Detect which cell encompasses the target text, then output its [X, Y] center coordinate. 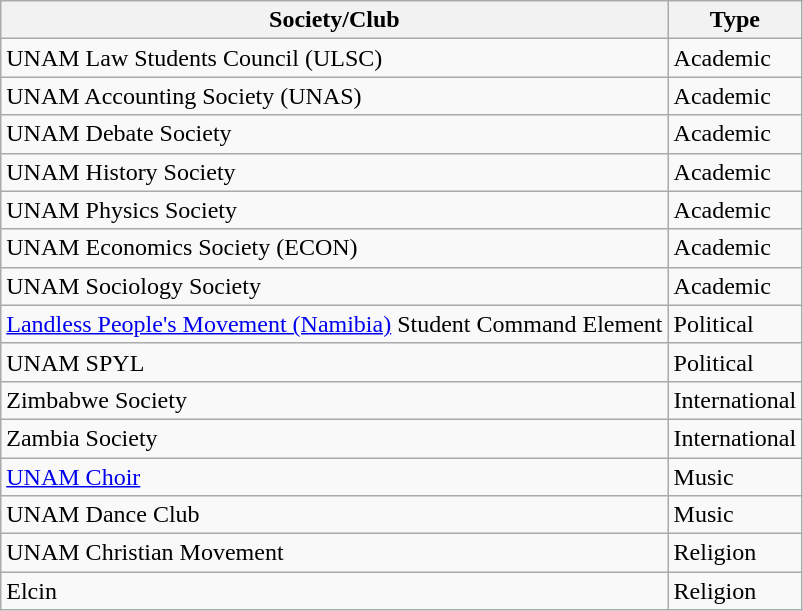
Society/Club [334, 20]
UNAM Christian Movement [334, 553]
Zimbabwe Society [334, 400]
UNAM Debate Society [334, 134]
UNAM Economics Society (ECON) [334, 248]
UNAM Sociology Society [334, 286]
Elcin [334, 591]
Type [735, 20]
UNAM Physics Society [334, 210]
Zambia Society [334, 438]
UNAM History Society [334, 172]
UNAM Dance Club [334, 515]
UNAM Accounting Society (UNAS) [334, 96]
UNAM Law Students Council (ULSC) [334, 58]
Landless People's Movement (Namibia) Student Command Element [334, 324]
UNAM SPYL [334, 362]
UNAM Choir [334, 477]
